Determine the (X, Y) coordinate at the center of the cell enclosing the given text.  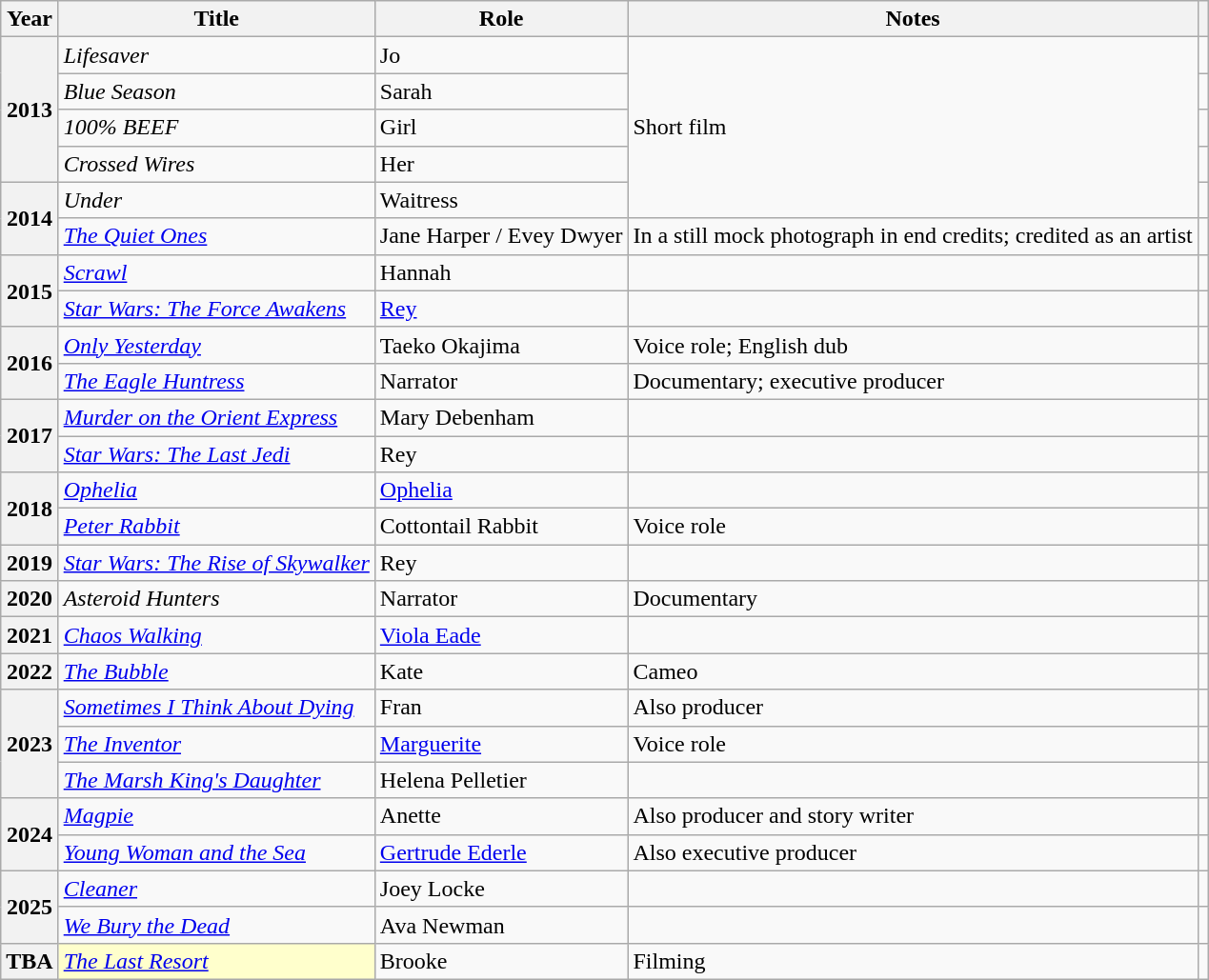
Short film (913, 128)
2022 (30, 671)
The Marsh King's Daughter (216, 780)
Blue Season (216, 91)
Voice role; English dub (913, 345)
Star Wars: The Rise of Skywalker (216, 563)
Scrawl (216, 272)
2019 (30, 563)
Also producer (913, 708)
Asteroid Hunters (216, 599)
Under (216, 200)
The Bubble (216, 671)
The Inventor (216, 744)
Cleaner (216, 889)
Kate (501, 671)
Her (501, 164)
2015 (30, 290)
Sometimes I Think About Dying (216, 708)
2013 (30, 110)
Mary Debenham (501, 417)
Only Yesterday (216, 345)
2025 (30, 907)
The Last Resort (216, 961)
Documentary; executive producer (913, 381)
Also producer and story writer (913, 816)
Cameo (913, 671)
Young Woman and the Sea (216, 852)
Lifesaver (216, 55)
Murder on the Orient Express (216, 417)
Title (216, 19)
Jane Harper / Evey Dwyer (501, 236)
2021 (30, 635)
Notes (913, 19)
2018 (30, 509)
Jo (501, 55)
2017 (30, 435)
We Bury the Dead (216, 925)
Also executive producer (913, 852)
Year (30, 19)
The Quiet Ones (216, 236)
Role (501, 19)
In a still mock photograph in end credits; credited as an artist (913, 236)
The Eagle Huntress (216, 381)
Waitress (501, 200)
2020 (30, 599)
Hannah (501, 272)
Documentary (913, 599)
Star Wars: The Force Awakens (216, 309)
2014 (30, 218)
Magpie (216, 816)
Peter Rabbit (216, 527)
100% BEEF (216, 128)
Sarah (501, 91)
Crossed Wires (216, 164)
2024 (30, 834)
TBA (30, 961)
Fran (501, 708)
Gertrude Ederle (501, 852)
Taeko Okajima (501, 345)
Ava Newman (501, 925)
Cottontail Rabbit (501, 527)
Marguerite (501, 744)
2016 (30, 363)
Star Wars: The Last Jedi (216, 454)
Filming (913, 961)
Brooke (501, 961)
Helena Pelletier (501, 780)
2023 (30, 744)
Viola Eade (501, 635)
Girl (501, 128)
Joey Locke (501, 889)
Anette (501, 816)
Chaos Walking (216, 635)
